Provide the [X, Y] coordinate of the cell's center where the given text is located.  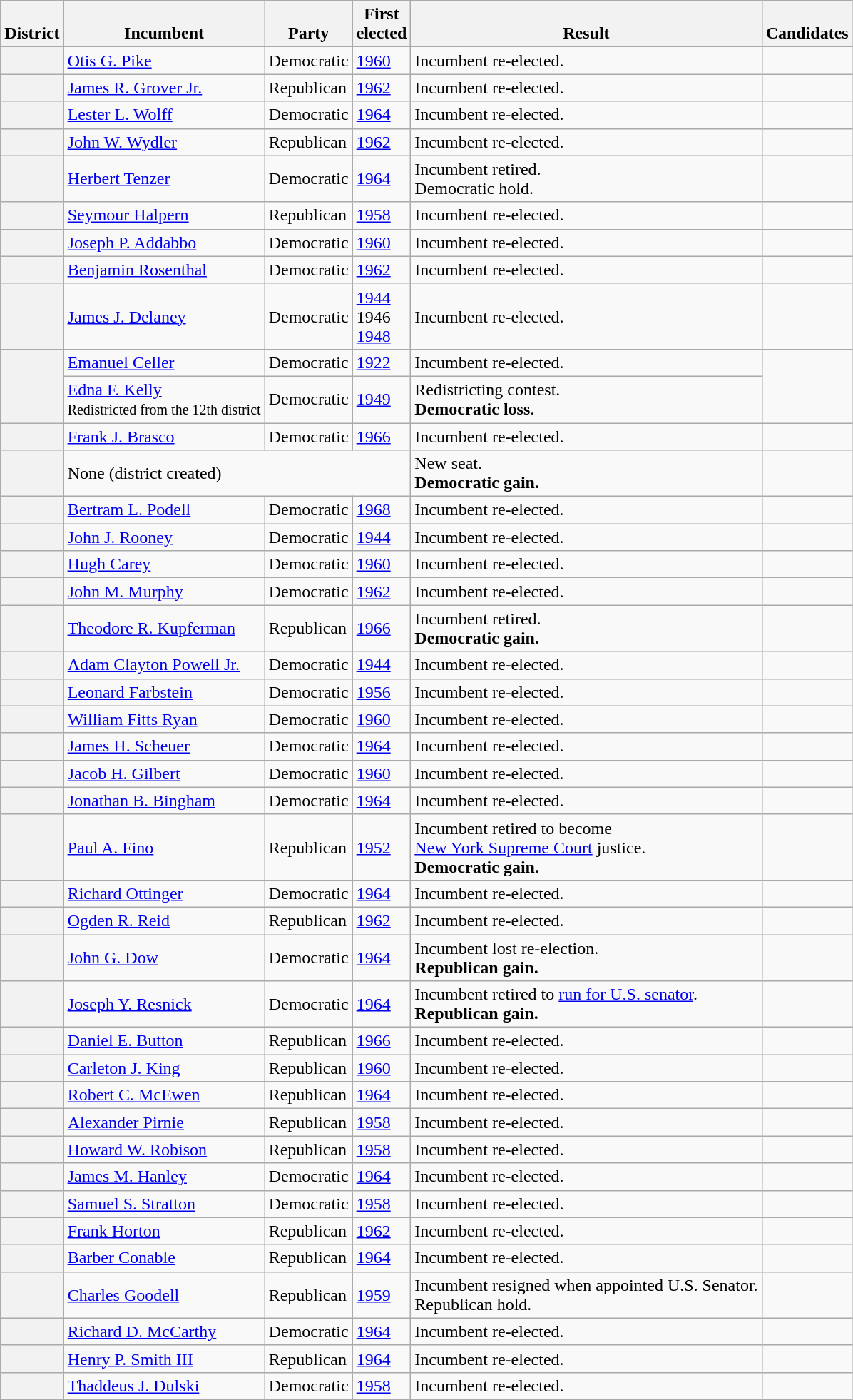
Ogden R. Reid [164, 920]
Party [308, 24]
John M. Murphy [164, 592]
John G. Dow [164, 958]
Incumbent resigned when appointed U.S. Senator.Republican hold. [586, 1294]
Richard D. McCarthy [164, 1331]
Result [586, 24]
1956 [382, 692]
Redistricting contest.Democratic loss. [586, 400]
None (district created) [237, 474]
1952 [382, 847]
Benjamin Rosenthal [164, 270]
Frank J. Brasco [164, 436]
Leonard Farbstein [164, 692]
James J. Delaney [164, 316]
John W. Wydler [164, 142]
1968 [382, 510]
Incumbent lost re-election.Republican gain. [586, 958]
Theodore R. Kupferman [164, 628]
New seat.Democratic gain. [586, 474]
James M. Hanley [164, 1177]
John J. Rooney [164, 537]
Alexander Pirnie [164, 1122]
Adam Clayton Powell Jr. [164, 665]
Thaddeus J. Dulski [164, 1386]
Howard W. Robison [164, 1150]
Firstelected [382, 24]
Otis G. Pike [164, 61]
Henry P. Smith III [164, 1359]
Daniel E. Button [164, 1041]
Incumbent retired to run for U.S. senator.Republican gain. [586, 1005]
Robert C. McEwen [164, 1095]
Edna F. KellyRedistricted from the 12th district [164, 400]
Carleton J. King [164, 1068]
Hugh Carey [164, 564]
Emanuel Celler [164, 362]
Incumbent retired.Democratic hold. [586, 178]
Candidates [807, 24]
Incumbent retired to becomeNew York Supreme Court justice.Democratic gain. [586, 847]
District [32, 24]
Bertram L. Podell [164, 510]
Jonathan B. Bingham [164, 801]
Jacob H. Gilbert [164, 773]
William Fitts Ryan [164, 719]
Joseph P. Addabbo [164, 243]
1949 [382, 400]
Herbert Tenzer [164, 178]
James H. Scheuer [164, 746]
Paul A. Fino [164, 847]
Lester L. Wolff [164, 115]
Joseph Y. Resnick [164, 1005]
Incumbent retired.Democratic gain. [586, 628]
Seymour Halpern [164, 215]
Samuel S. Stratton [164, 1204]
Barber Conable [164, 1258]
Incumbent [164, 24]
19441946 1948 [382, 316]
Frank Horton [164, 1231]
1959 [382, 1294]
Charles Goodell [164, 1294]
James R. Grover Jr. [164, 88]
1922 [382, 362]
Richard Ottinger [164, 893]
